Identify which cell holds the provided text, then report its [x, y] central coordinate. 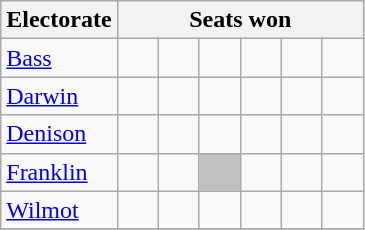
Electorate [59, 20]
Wilmot [59, 210]
Darwin [59, 96]
Seats won [240, 20]
Franklin [59, 172]
Bass [59, 58]
Denison [59, 134]
